Return (x, y) of the center of cell containing provided text 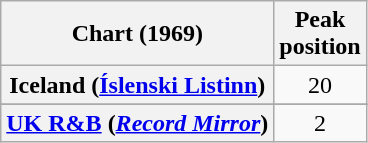
Peakposition (320, 34)
Iceland (Íslenski Listinn) (138, 85)
20 (320, 85)
2 (320, 123)
Chart (1969) (138, 34)
UK R&B (Record Mirror) (138, 123)
